Determine the (X, Y) coordinate at the center of the cell enclosing the given text.  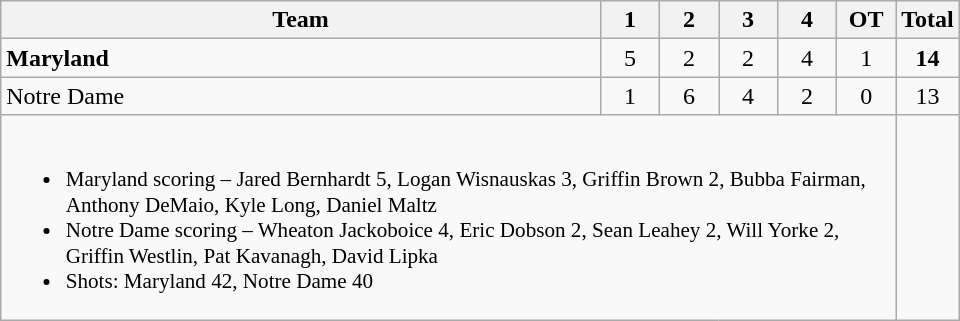
Total (928, 20)
0 (866, 96)
14 (928, 58)
OT (866, 20)
Notre Dame (301, 96)
Maryland (301, 58)
6 (688, 96)
13 (928, 96)
5 (630, 58)
Team (301, 20)
3 (748, 20)
